Find where the given text appears and provide that cell's center as [x, y] coordinate. 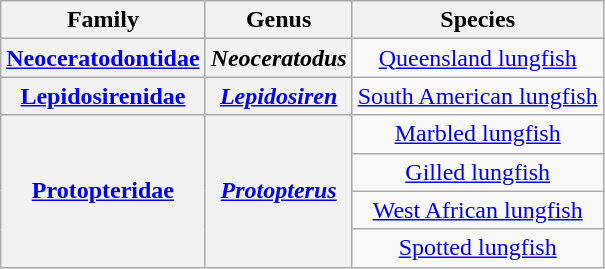
Lepidosiren [278, 96]
Protopteridae [103, 191]
Genus [278, 20]
Species [478, 20]
South American lungfish [478, 96]
Spotted lungfish [478, 248]
Neoceratodontidae [103, 58]
Marbled lungfish [478, 134]
West African lungfish [478, 210]
Lepidosirenidae [103, 96]
Protopterus [278, 191]
Neoceratodus [278, 58]
Gilled lungfish [478, 172]
Queensland lungfish [478, 58]
Family [103, 20]
